For the text-containing cell, return its midpoint in [X, Y] coordinate format. 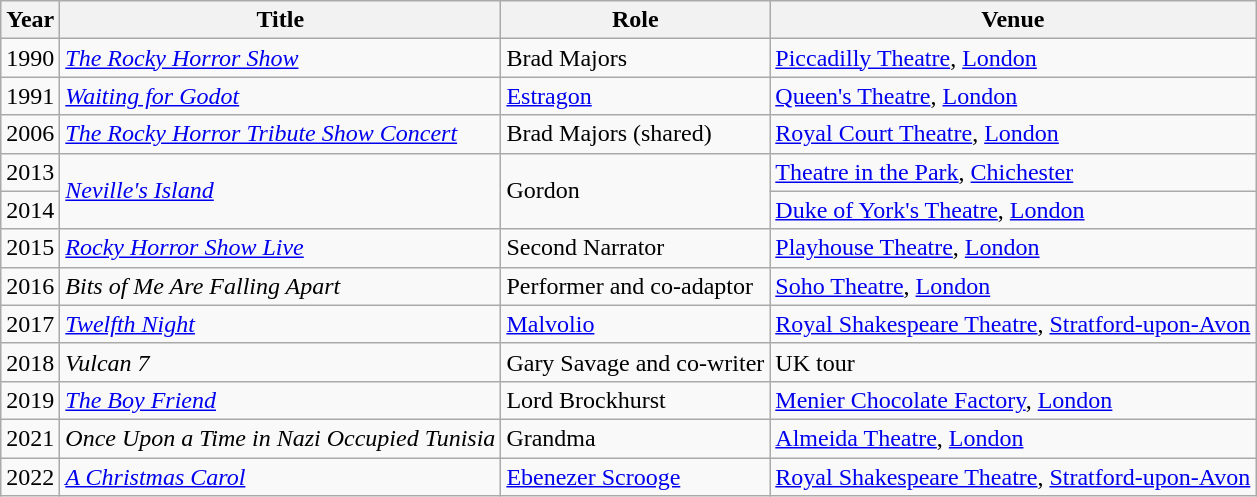
Title [280, 20]
Brad Majors (shared) [636, 134]
Once Upon a Time in Nazi Occupied Tunisia [280, 438]
Almeida Theatre, London [1013, 438]
2006 [30, 134]
Queen's Theatre, London [1013, 96]
Second Narrator [636, 248]
Bits of Me Are Falling Apart [280, 286]
Role [636, 20]
Estragon [636, 96]
A Christmas Carol [280, 477]
Twelfth Night [280, 324]
Playhouse Theatre, London [1013, 248]
2018 [30, 362]
UK tour [1013, 362]
2021 [30, 438]
Gordon [636, 191]
1991 [30, 96]
2015 [30, 248]
Piccadilly Theatre, London [1013, 58]
2019 [30, 400]
Theatre in the Park, Chichester [1013, 172]
Duke of York's Theatre, London [1013, 210]
Lord Brockhurst [636, 400]
The Rocky Horror Show [280, 58]
2013 [30, 172]
2016 [30, 286]
Royal Court Theatre, London [1013, 134]
2014 [30, 210]
Performer and co-adaptor [636, 286]
Rocky Horror Show Live [280, 248]
Waiting for Godot [280, 96]
Soho Theatre, London [1013, 286]
Gary Savage and co-writer [636, 362]
Malvolio [636, 324]
Grandma [636, 438]
2017 [30, 324]
1990 [30, 58]
Vulcan 7 [280, 362]
Neville's Island [280, 191]
Menier Chocolate Factory, London [1013, 400]
Ebenezer Scrooge [636, 477]
The Boy Friend [280, 400]
Year [30, 20]
The Rocky Horror Tribute Show Concert [280, 134]
2022 [30, 477]
Brad Majors [636, 58]
Venue [1013, 20]
